Pinpoint the cell where the given text exists, returning its (x, y) midpoint coordinate. 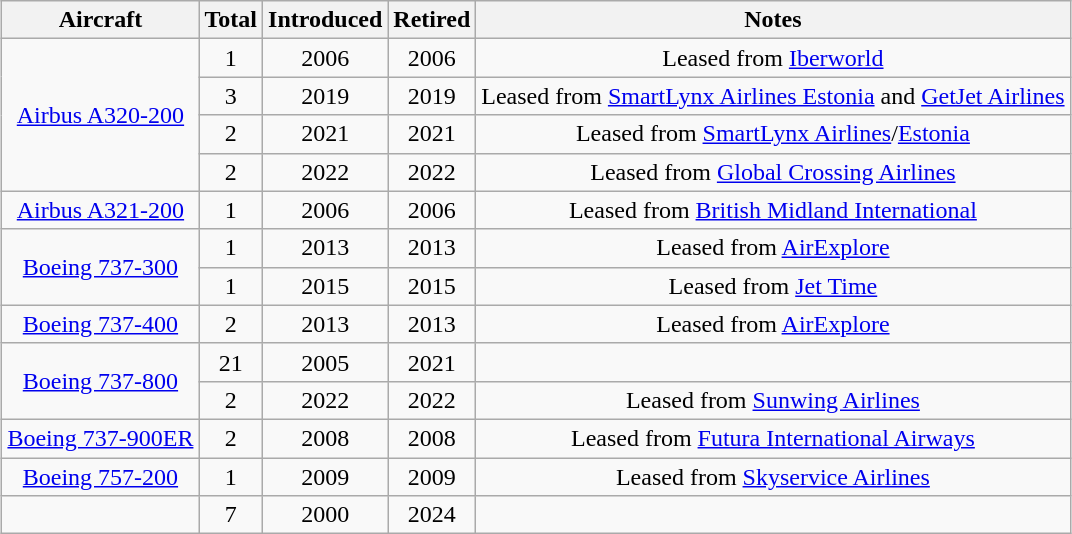
Boeing 737-900ER (100, 438)
7 (231, 515)
Leased from Futura International Airways (773, 438)
Introduced (326, 20)
Boeing 737-800 (100, 381)
Leased from Sunwing Airlines (773, 400)
Airbus A321-200 (100, 210)
Boeing 737-300 (100, 267)
Aircraft (100, 20)
Notes (773, 20)
Airbus A320-200 (100, 115)
Total (231, 20)
Leased from Global Crossing Airlines (773, 172)
Leased from SmartLynx Airlines Estonia and GetJet Airlines (773, 96)
2005 (326, 362)
Leased from Skyservice Airlines (773, 477)
Boeing 737-400 (100, 324)
Boeing 757-200 (100, 477)
21 (231, 362)
2000 (326, 515)
Leased from Iberworld (773, 58)
Retired (432, 20)
Leased from SmartLynx Airlines/Estonia (773, 134)
Leased from British Midland International (773, 210)
3 (231, 96)
2024 (432, 515)
Leased from Jet Time (773, 286)
